From the cell containing the given text, extract its center point as [X, Y] coordinate. 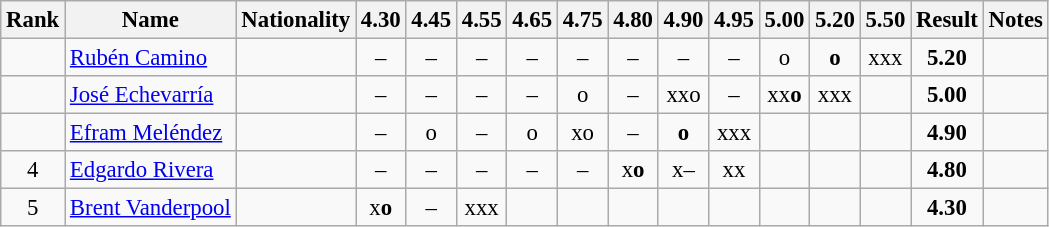
4 [33, 170]
4.45 [431, 20]
x– [683, 170]
Result [948, 20]
Name [151, 20]
Rank [33, 20]
5 [33, 208]
Rubén Camino [151, 58]
4.75 [582, 20]
xx [734, 170]
Notes [1016, 20]
Brent Vanderpool [151, 208]
5.50 [885, 20]
Nationality [296, 20]
José Echevarría [151, 95]
4.55 [481, 20]
Efram Meléndez [151, 133]
4.65 [532, 20]
4.95 [734, 20]
Edgardo Rivera [151, 170]
